Output the [X, Y] coordinate of the center of the cell containing the given text.  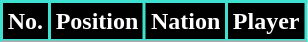
No. [26, 22]
Nation [186, 22]
Position [96, 22]
Player [266, 22]
